Detect which cell encompasses the target text, then output its (x, y) center coordinate. 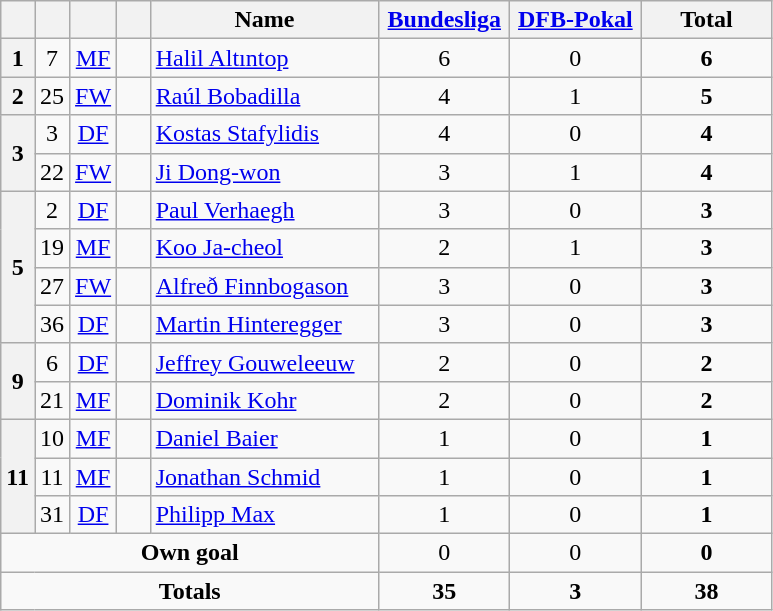
Daniel Baier (264, 438)
Martin Hinteregger (264, 324)
31 (52, 515)
Name (264, 20)
25 (52, 96)
Koo Ja-cheol (264, 248)
Jeffrey Gouweleeuw (264, 362)
38 (706, 591)
19 (52, 248)
Paul Verhaegh (264, 210)
36 (52, 324)
21 (52, 400)
27 (52, 286)
Bundesliga (444, 20)
Raúl Bobadilla (264, 96)
Total (706, 20)
Philipp Max (264, 515)
Dominik Kohr (264, 400)
35 (444, 591)
Halil Altıntop (264, 58)
7 (52, 58)
Jonathan Schmid (264, 477)
10 (52, 438)
Own goal (190, 553)
9 (18, 381)
22 (52, 172)
Ji Dong-won (264, 172)
Kostas Stafylidis (264, 134)
DFB-Pokal (576, 20)
Alfreð Finnbogason (264, 286)
Totals (190, 591)
